Detect which cell encompasses the target text, then output its [x, y] center coordinate. 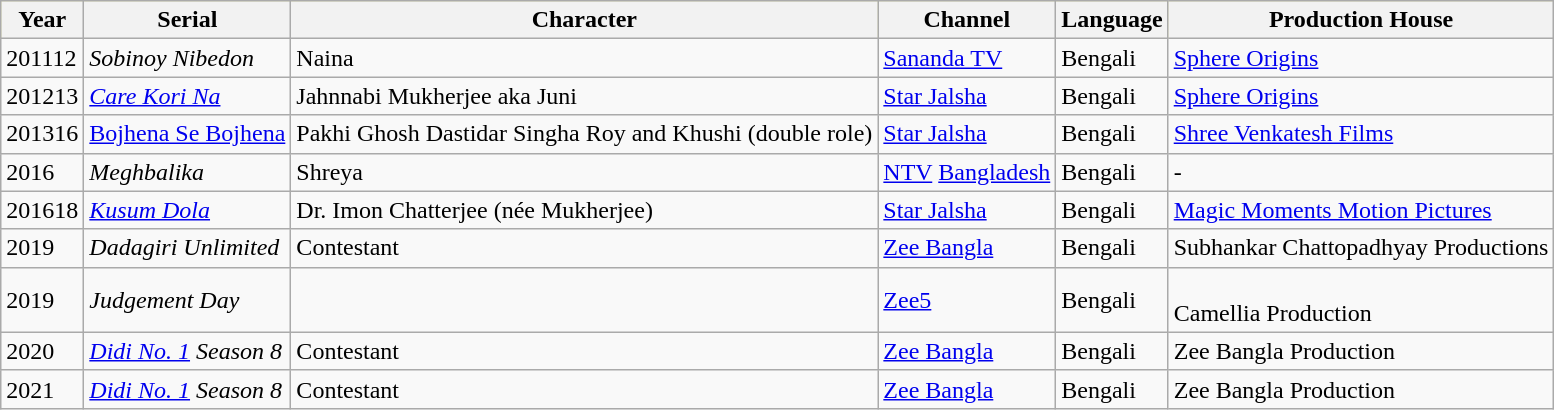
2020 [42, 351]
2021 [42, 389]
Channel [967, 20]
Shree Venkatesh Films [1361, 134]
2016 [42, 172]
Care Kori Na [188, 96]
201618 [42, 210]
Year [42, 20]
Dr. Imon Chatterjee (née Mukherjee) [584, 210]
Language [1112, 20]
Sobinoy Nibedon [188, 58]
Pakhi Ghosh Dastidar Singha Roy and Khushi (double role) [584, 134]
Meghbalika [188, 172]
Serial [188, 20]
Dadagiri Unlimited [188, 248]
201112 [42, 58]
Subhankar Chattopadhyay Productions [1361, 248]
NTV Bangladesh [967, 172]
Jahnnabi Mukherjee aka Juni [584, 96]
Shreya [584, 172]
201213 [42, 96]
Naina [584, 58]
Sananda TV [967, 58]
Magic Moments Motion Pictures [1361, 210]
Zee5 [967, 300]
Production House [1361, 20]
Character [584, 20]
Camellia Production [1361, 300]
Bojhena Se Bojhena [188, 134]
201316 [42, 134]
- [1361, 172]
Judgement Day [188, 300]
Kusum Dola [188, 210]
